Pinpoint the cell where the given text exists, returning its (x, y) midpoint coordinate. 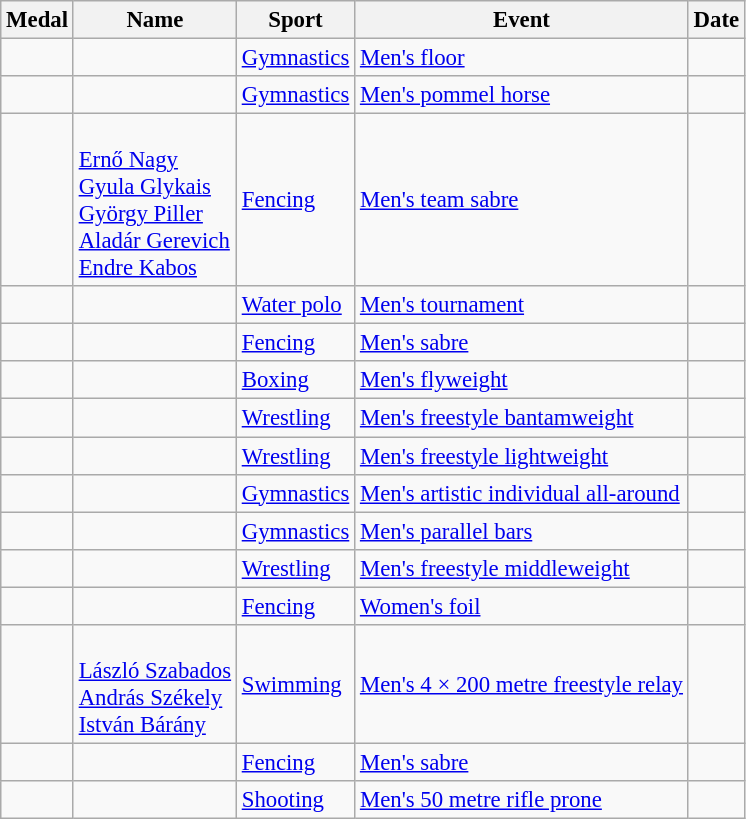
Swimming (295, 684)
Name (154, 20)
Medal (38, 20)
Event (522, 20)
Water polo (295, 305)
Men's tournament (522, 305)
Men's 50 metre rifle prone (522, 800)
Men's pommel horse (522, 95)
Women's foil (522, 606)
Ernő NagyGyula GlykaisGyörgy PillerAladár GerevichEndre Kabos (154, 200)
Men's parallel bars (522, 531)
Men's team sabre (522, 200)
Men's freestyle bantamweight (522, 418)
Shooting (295, 800)
Sport (295, 20)
Men's floor (522, 58)
Date (716, 20)
László SzabadosAndrás SzékelyIstván Bárány (154, 684)
Boxing (295, 381)
Men's artistic individual all-around (522, 493)
Men's freestyle middleweight (522, 568)
Men's 4 × 200 metre freestyle relay (522, 684)
Men's flyweight (522, 381)
Men's freestyle lightweight (522, 456)
